Output the (X, Y) coordinate of the center of the cell containing the given text.  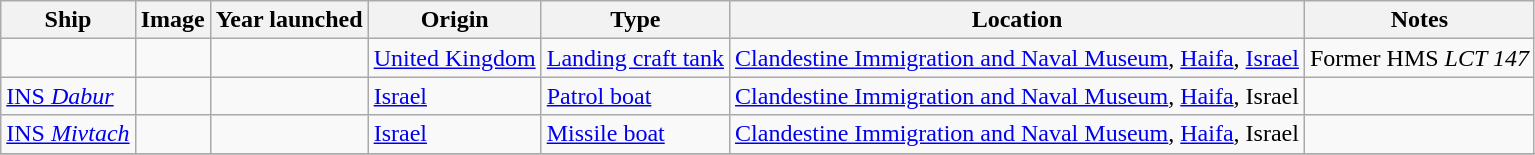
Landing craft tank (635, 58)
Ship (68, 20)
Year launched (289, 20)
INS Dabur (68, 96)
Notes (1419, 20)
Former HMS LCT 147 (1419, 58)
United Kingdom (454, 58)
Location (1018, 20)
Image (172, 20)
INS Mivtach (68, 134)
Type (635, 20)
Patrol boat (635, 96)
Missile boat (635, 134)
Origin (454, 20)
